Determine the [x, y] coordinate at the center of the cell enclosing the given text.  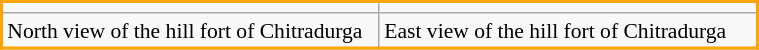
East view of the hill fort of Chitradurga [568, 31]
North view of the hill fort of Chitradurga [191, 31]
